Identify which cell holds the provided text, then report its (X, Y) central coordinate. 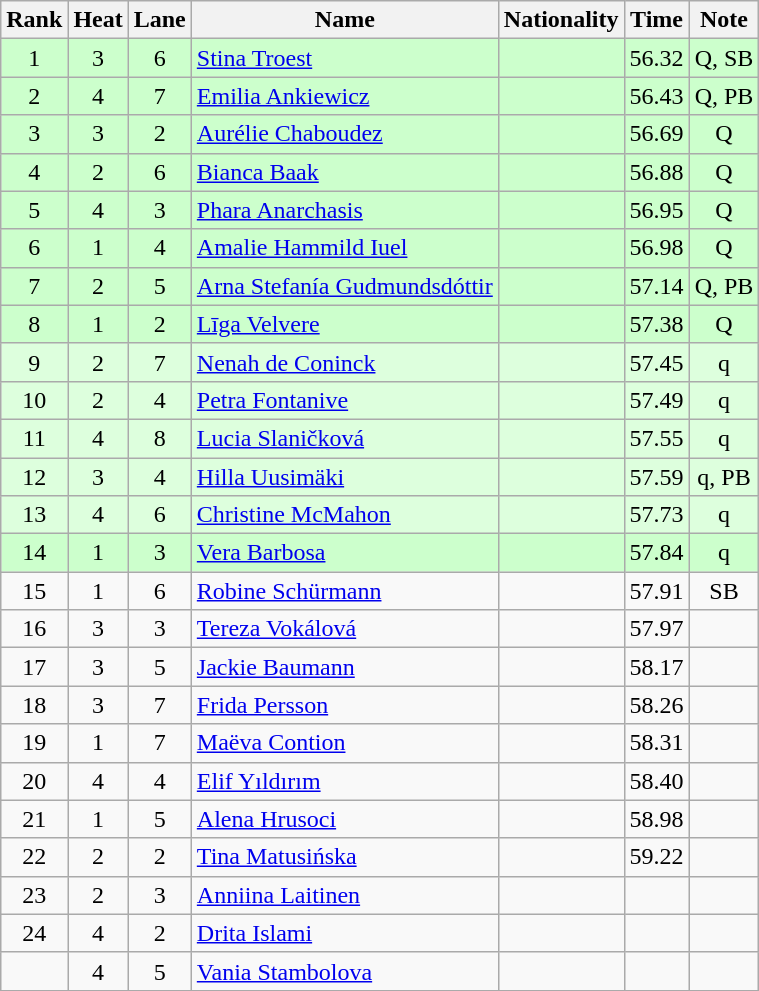
Rank (34, 20)
Vania Stambolova (344, 971)
18 (34, 705)
Drita Islami (344, 933)
59.22 (656, 857)
Nationality (561, 20)
Maëva Contion (344, 743)
56.43 (656, 96)
Christine McMahon (344, 515)
56.32 (656, 58)
Līga Velvere (344, 324)
14 (34, 553)
57.73 (656, 515)
22 (34, 857)
Name (344, 20)
Heat (98, 20)
57.49 (656, 400)
16 (34, 629)
Phara Anarchasis (344, 210)
20 (34, 781)
Jackie Baumann (344, 667)
Robine Schürmann (344, 591)
19 (34, 743)
Alena Hrusoci (344, 819)
57.55 (656, 438)
Time (656, 20)
Hilla Uusimäki (344, 477)
Bianca Baak (344, 172)
Elif Yıldırım (344, 781)
Lucia Slaničková (344, 438)
57.91 (656, 591)
Petra Fontanive (344, 400)
23 (34, 895)
Anniina Laitinen (344, 895)
Arna Stefanía Gudmundsdóttir (344, 286)
Frida Persson (344, 705)
10 (34, 400)
17 (34, 667)
Q, SB (724, 58)
57.97 (656, 629)
24 (34, 933)
57.45 (656, 362)
15 (34, 591)
q, PB (724, 477)
56.69 (656, 134)
58.31 (656, 743)
13 (34, 515)
58.40 (656, 781)
Note (724, 20)
Amalie Hammild Iuel (344, 248)
56.88 (656, 172)
58.17 (656, 667)
Tina Matusińska (344, 857)
57.59 (656, 477)
12 (34, 477)
56.98 (656, 248)
Nenah de Coninck (344, 362)
Emilia Ankiewicz (344, 96)
57.14 (656, 286)
Stina Troest (344, 58)
Aurélie Chaboudez (344, 134)
57.38 (656, 324)
11 (34, 438)
Vera Barbosa (344, 553)
21 (34, 819)
9 (34, 362)
Lane (160, 20)
SB (724, 591)
56.95 (656, 210)
58.26 (656, 705)
58.98 (656, 819)
57.84 (656, 553)
Tereza Vokálová (344, 629)
